Detect which cell encompasses the target text, then output its [x, y] center coordinate. 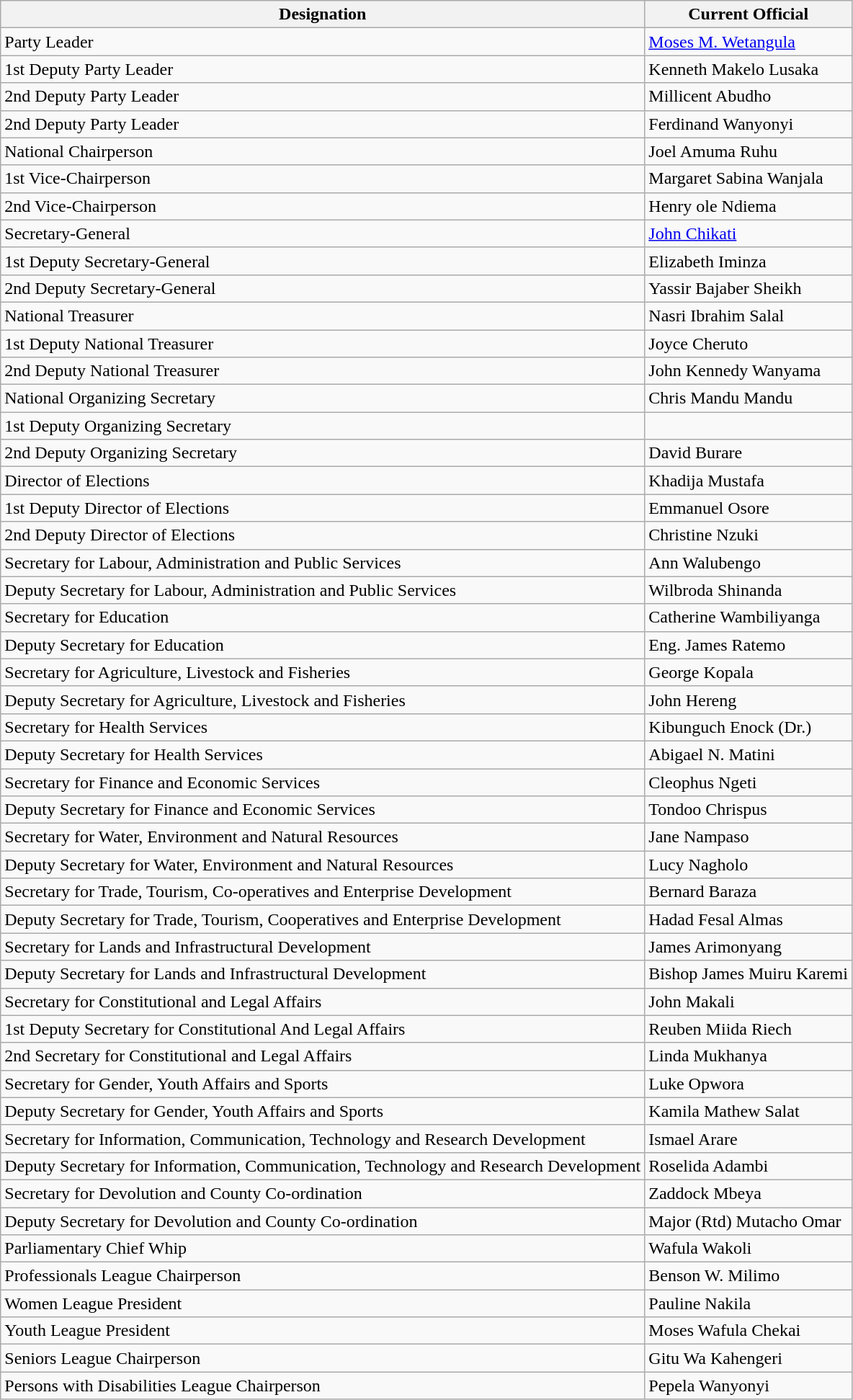
Secretary for Constitutional and Legal Affairs [323, 1002]
Deputy Secretary for Water, Environment and Natural Resources [323, 865]
Jane Nampaso [749, 837]
Joel Amuma Ruhu [749, 151]
Designation [323, 14]
Deputy Secretary for Agriculture, Livestock and Fisheries [323, 700]
Deputy Secretary for Trade, Tourism, Cooperatives and Enterprise Development [323, 919]
Professionals League Chairperson [323, 1276]
Tondoo Chrispus [749, 810]
2nd Deputy Secretary-General [323, 288]
Hadad Fesal Almas [749, 919]
Wafula Wakoli [749, 1249]
John Makali [749, 1002]
Secretary for Trade, Tourism, Co-operatives and Enterprise Development [323, 892]
Reuben Miida Riech [749, 1029]
Deputy Secretary for Health Services [323, 754]
Luke Opwora [749, 1084]
Deputy Secretary for Finance and Economic Services [323, 810]
Youth League President [323, 1331]
John Hereng [749, 700]
Nasri Ibrahim Salal [749, 316]
National Organizing Secretary [323, 398]
Abigael N. Matini [749, 754]
Secretary for Agriculture, Livestock and Fisheries [323, 672]
1st Deputy Party Leader [323, 69]
Secretary for Health Services [323, 727]
Kibunguch Enock (Dr.) [749, 727]
1st Deputy Organizing Secretary [323, 426]
1st Vice-Chairperson [323, 179]
Secretary for Information, Communication, Technology and Research Development [323, 1138]
Major (Rtd) Mutacho Omar [749, 1221]
Kenneth Makelo Lusaka [749, 69]
Secretary for Water, Environment and Natural Resources [323, 837]
Elizabeth Iminza [749, 261]
Persons with Disabilities League Chairperson [323, 1386]
Ferdinand Wanyonyi [749, 124]
David Burare [749, 453]
Current Official [749, 14]
Deputy Secretary for Lands and Infrastructural Development [323, 974]
Deputy Secretary for Information, Communication, Technology and Research Development [323, 1166]
Chris Mandu Mandu [749, 398]
Director of Elections [323, 481]
Party Leader [323, 42]
Bishop James Muiru Karemi [749, 974]
2nd Deputy Director of Elections [323, 535]
Parliamentary Chief Whip [323, 1249]
Seniors League Chairperson [323, 1358]
2nd Deputy National Treasurer [323, 371]
Ismael Arare [749, 1138]
National Chairperson [323, 151]
Cleophus Ngeti [749, 782]
2nd Deputy Organizing Secretary [323, 453]
Deputy Secretary for Gender, Youth Affairs and Sports [323, 1111]
2nd Vice-Chairperson [323, 206]
Margaret Sabina Wanjala [749, 179]
Linda Mukhanya [749, 1056]
James Arimonyang [749, 947]
Lucy Nagholo [749, 865]
Women League President [323, 1303]
Roselida Adambi [749, 1166]
Deputy Secretary for Devolution and County Co-ordination [323, 1221]
Secretary for Finance and Economic Services [323, 782]
Pepela Wanyonyi [749, 1386]
Yassir Bajaber Sheikh [749, 288]
Khadija Mustafa [749, 481]
1st Deputy National Treasurer [323, 344]
Joyce Cheruto [749, 344]
Benson W. Milimo [749, 1276]
Secretary for Lands and Infrastructural Development [323, 947]
National Treasurer [323, 316]
Wilbroda Shinanda [749, 590]
Secretary for Gender, Youth Affairs and Sports [323, 1084]
Christine Nzuki [749, 535]
Secretary for Devolution and County Co-ordination [323, 1193]
John Chikati [749, 233]
Secretary for Labour, Administration and Public Services [323, 563]
Deputy Secretary for Labour, Administration and Public Services [323, 590]
1st Deputy Secretary-General [323, 261]
Pauline Nakila [749, 1303]
Eng. James Ratemo [749, 645]
Moses Wafula Chekai [749, 1331]
Gitu Wa Kahengeri [749, 1358]
John Kennedy Wanyama [749, 371]
1st Deputy Director of Elections [323, 508]
2nd Secretary for Constitutional and Legal Affairs [323, 1056]
Henry ole Ndiema [749, 206]
Emmanuel Osore [749, 508]
Secretary for Education [323, 617]
Catherine Wambiliyanga [749, 617]
Zaddock Mbeya [749, 1193]
Secretary-General [323, 233]
1st Deputy Secretary for Constitutional And Legal Affairs [323, 1029]
Ann Walubengo [749, 563]
Kamila Mathew Salat [749, 1111]
Bernard Baraza [749, 892]
George Kopala [749, 672]
Deputy Secretary for Education [323, 645]
Moses M. Wetangula [749, 42]
Millicent Abudho [749, 97]
